Identify which cell holds the provided text, then report its [X, Y] central coordinate. 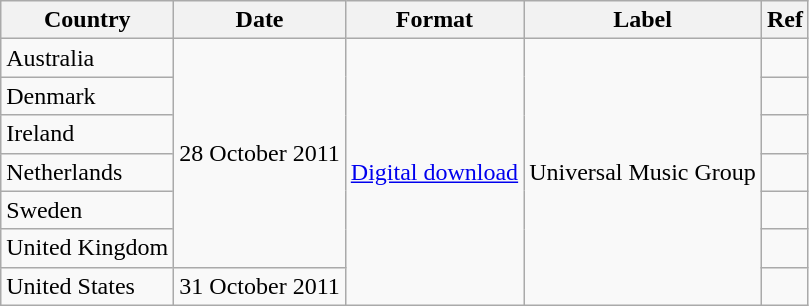
Date [260, 20]
28 October 2011 [260, 153]
Universal Music Group [643, 172]
United Kingdom [88, 248]
United States [88, 286]
Netherlands [88, 172]
Denmark [88, 96]
Country [88, 20]
Australia [88, 58]
Label [643, 20]
31 October 2011 [260, 286]
Ref [784, 20]
Digital download [434, 172]
Sweden [88, 210]
Ireland [88, 134]
Format [434, 20]
